From the cell containing the given text, extract its center point as [x, y] coordinate. 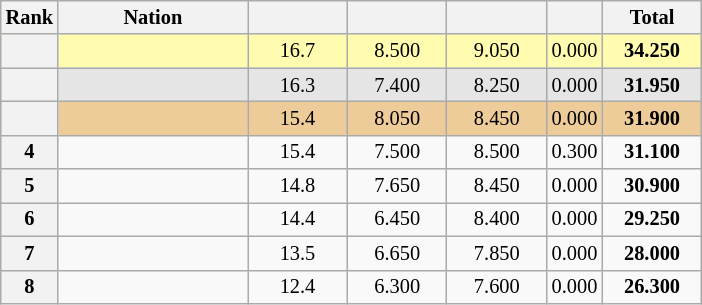
7.500 [397, 152]
7.600 [497, 287]
Rank [30, 17]
14.4 [298, 219]
30.900 [652, 186]
6.450 [397, 219]
7.850 [497, 253]
31.950 [652, 85]
8.050 [397, 118]
34.250 [652, 51]
0.300 [575, 152]
26.300 [652, 287]
16.3 [298, 85]
14.8 [298, 186]
8 [30, 287]
7.400 [397, 85]
7 [30, 253]
31.900 [652, 118]
6 [30, 219]
8.400 [497, 219]
31.100 [652, 152]
5 [30, 186]
28.000 [652, 253]
6.650 [397, 253]
4 [30, 152]
9.050 [497, 51]
Nation [153, 17]
13.5 [298, 253]
16.7 [298, 51]
7.650 [397, 186]
Total [652, 17]
8.250 [497, 85]
6.300 [397, 287]
29.250 [652, 219]
12.4 [298, 287]
